Capture the cell that displays the provided text and extract its [X, Y] central coordinate. 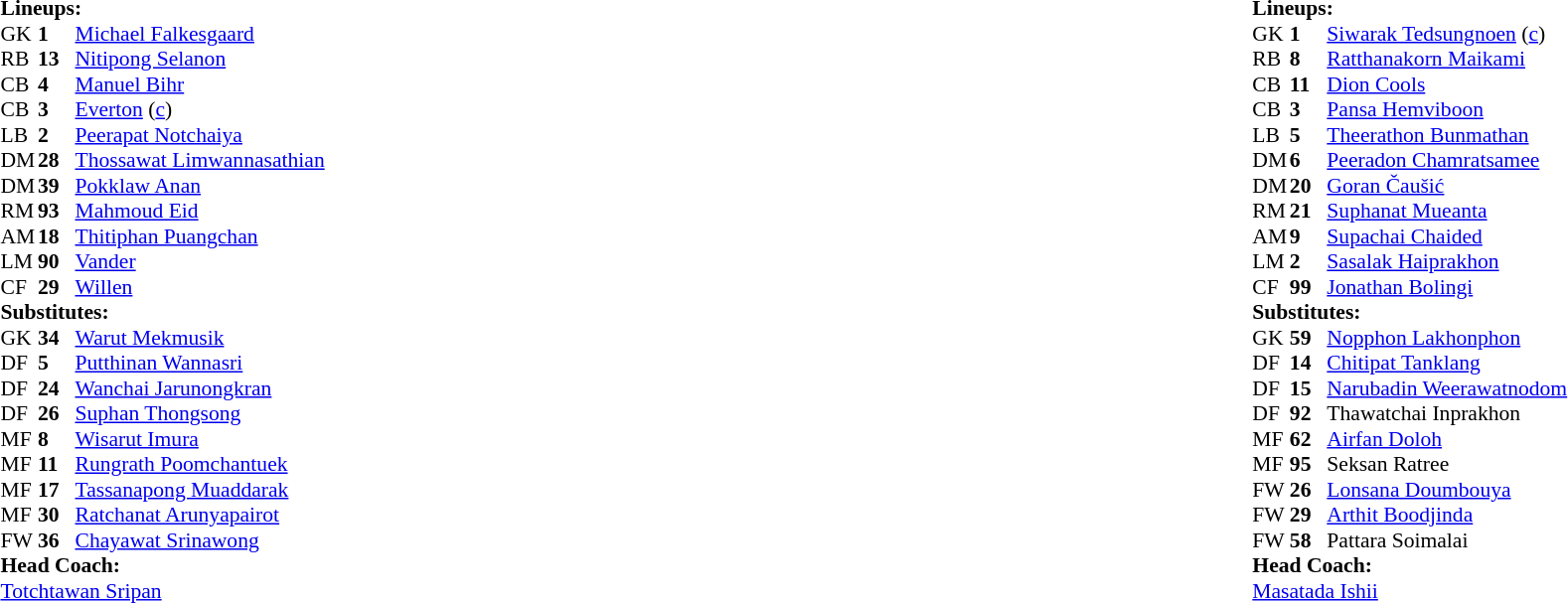
Michael Falkesgaard [201, 34]
Narubadin Weerawatnodom [1447, 388]
62 [1309, 439]
Seksan Ratree [1447, 464]
95 [1309, 464]
58 [1309, 540]
14 [1309, 363]
36 [57, 540]
21 [1309, 212]
6 [1309, 160]
Dion Cools [1447, 84]
Chayawat Srinawong [201, 540]
Everton (c) [201, 110]
Nopphon Lakhonphon [1447, 338]
Airfan Doloh [1447, 439]
99 [1309, 287]
Thitiphan Puangchan [201, 236]
20 [1309, 186]
Suphanat Mueanta [1447, 212]
17 [57, 490]
24 [57, 388]
92 [1309, 414]
Peeradon Chamratsamee [1447, 160]
Pansa Hemviboon [1447, 110]
34 [57, 338]
Theerathon Bunmathan [1447, 135]
Pokklaw Anan [201, 186]
59 [1309, 338]
18 [57, 236]
Supachai Chaided [1447, 236]
Pattara Soimalai [1447, 540]
Jonathan Bolingi [1447, 287]
Thossawat Limwannasathian [201, 160]
Sasalak Haiprakhon [1447, 261]
Wanchai Jarunongkran [201, 388]
30 [57, 516]
Tassanapong Muaddarak [201, 490]
Lonsana Doumbouya [1447, 490]
Vander [201, 261]
Warut Mekmusik [201, 338]
Putthinan Wannasri [201, 363]
Rungrath Poomchantuek [201, 464]
39 [57, 186]
Goran Čaušić [1447, 186]
Willen [201, 287]
Manuel Bihr [201, 84]
Ratchanat Arunyapairot [201, 516]
Thawatchai Inprakhon [1447, 414]
Mahmoud Eid [201, 212]
Nitipong Selanon [201, 59]
Siwarak Tedsungnoen (c) [1447, 34]
Chitipat Tanklang [1447, 363]
4 [57, 84]
Suphan Thongsong [201, 414]
Peerapat Notchaiya [201, 135]
Wisarut Imura [201, 439]
93 [57, 212]
15 [1309, 388]
90 [57, 261]
Arthit Boodjinda [1447, 516]
28 [57, 160]
9 [1309, 236]
13 [57, 59]
Ratthanakorn Maikami [1447, 59]
